Locate the cell with the specified text and output its [x, y] center coordinate. 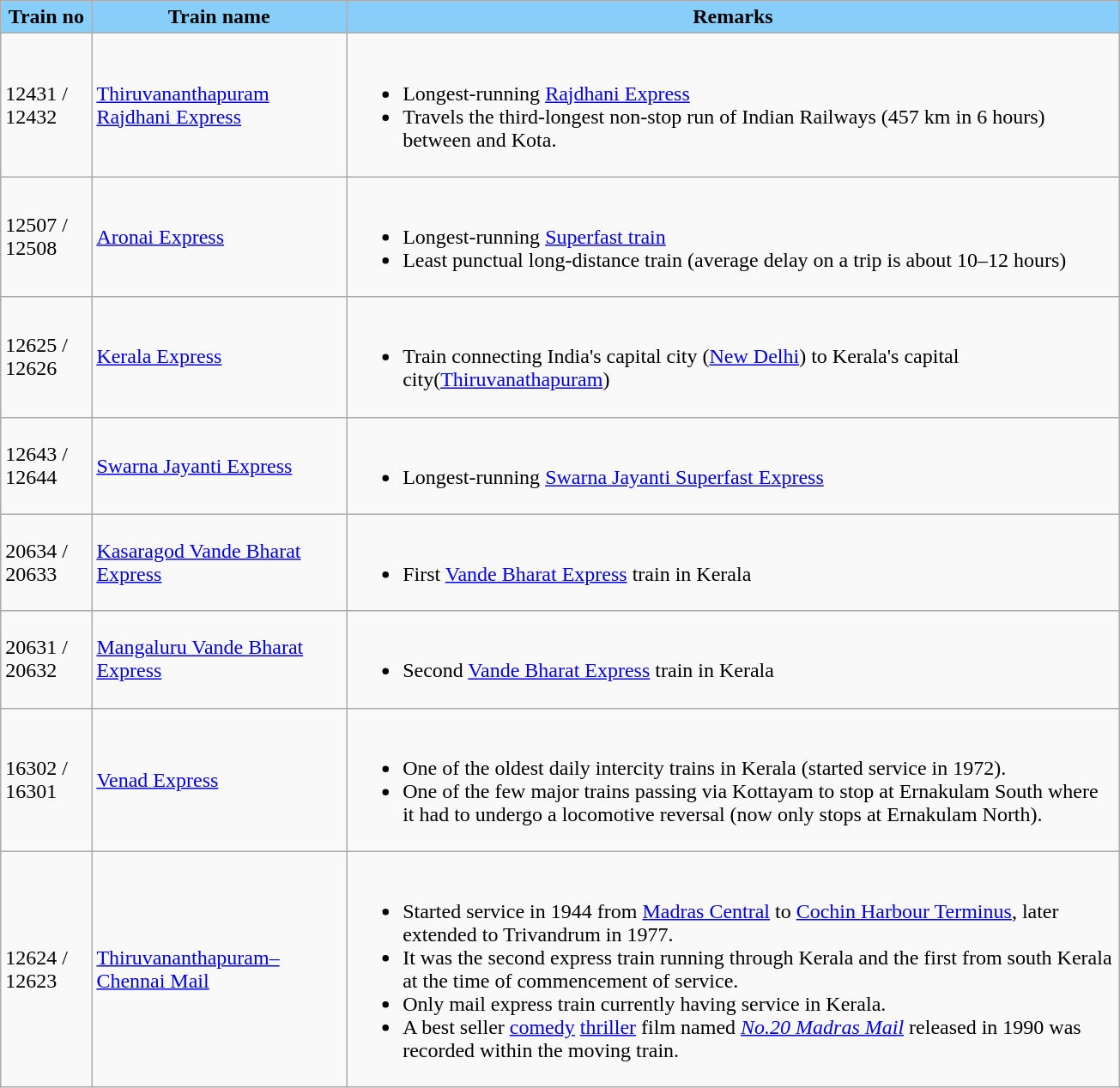
Longest-running Superfast trainLeast punctual long-distance train (average delay on a trip is about 10–12 hours) [733, 237]
Kasaragod Vande Bharat Express [220, 563]
Second Vande Bharat Express train in Kerala [733, 659]
Thiruvananthapuram–Chennai Mail [220, 970]
12431 / 12432 [46, 105]
12624 / 12623 [46, 970]
12643 / 12644 [46, 465]
Swarna Jayanti Express [220, 465]
16302 / 16301 [46, 779]
12507 / 12508 [46, 237]
Train name [220, 17]
Venad Express [220, 779]
Mangaluru Vande Bharat Express [220, 659]
Kerala Express [220, 357]
Train no [46, 17]
First Vande Bharat Express train in Kerala [733, 563]
Thiruvananthapuram Rajdhani Express [220, 105]
20634 / 20633 [46, 563]
Longest-running Rajdhani ExpressTravels the third-longest non-stop run of Indian Railways (457 km in 6 hours) between and Kota. [733, 105]
Train connecting India's capital city (New Delhi) to Kerala's capital city(Thiruvanathapuram) [733, 357]
20631 / 20632 [46, 659]
Aronai Express [220, 237]
Longest-running Swarna Jayanti Superfast Express [733, 465]
Remarks [733, 17]
12625 / 12626 [46, 357]
